For the text-containing cell, return its midpoint in (X, Y) coordinate format. 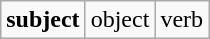
subject (43, 20)
verb (182, 20)
object (120, 20)
